Return the [x, y] coordinate for the center point of the cell that contains the specified text.  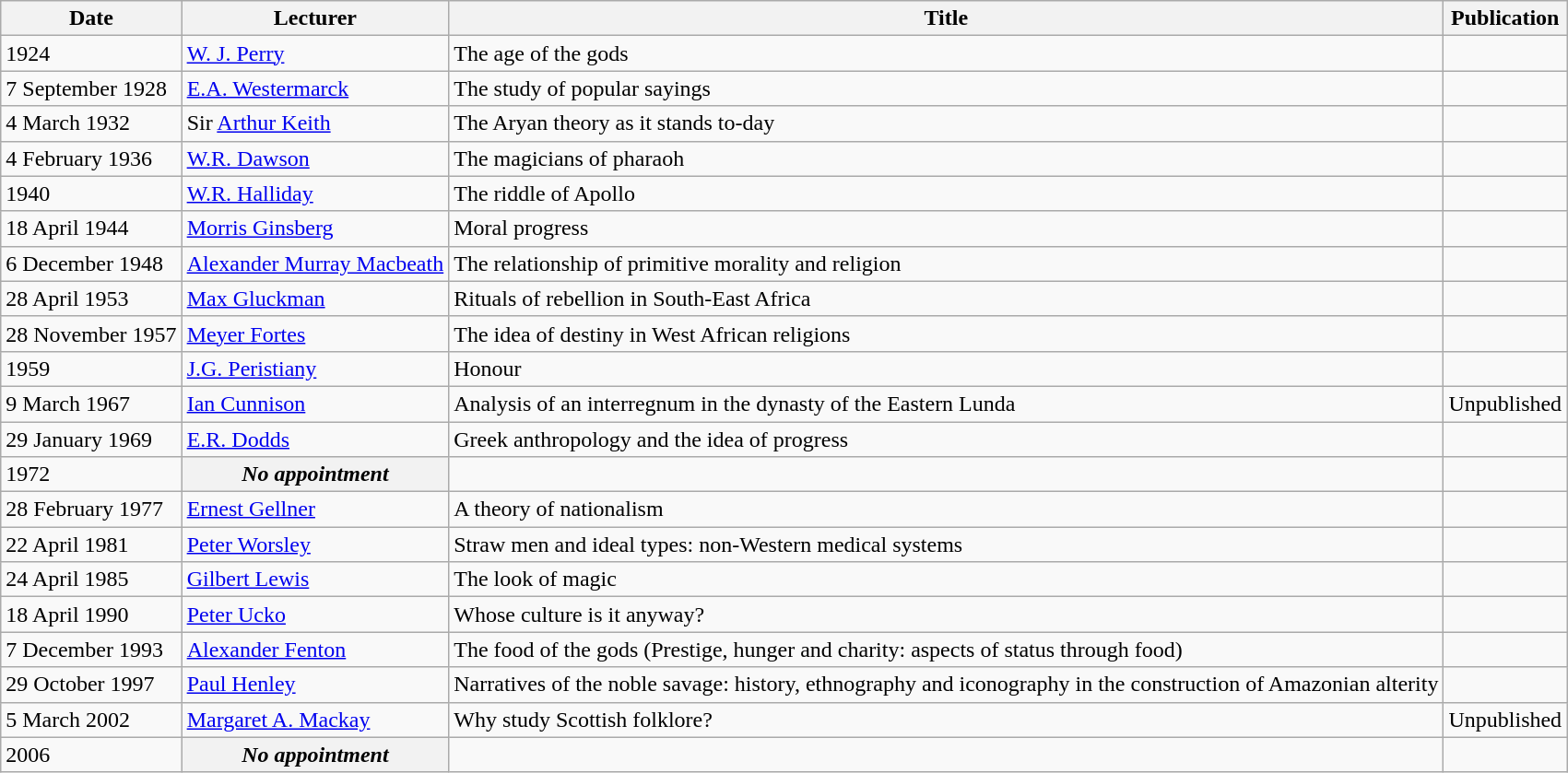
28 February 1977 [91, 509]
7 September 1928 [91, 88]
6 December 1948 [91, 264]
18 April 1990 [91, 615]
18 April 1944 [91, 228]
The look of magic [946, 580]
Straw men and ideal types: non-Western medical systems [946, 545]
The relationship of primitive morality and religion [946, 264]
1959 [91, 369]
Alexander Fenton [315, 650]
Moral progress [946, 228]
29 January 1969 [91, 439]
Peter Worsley [315, 545]
E.R. Dodds [315, 439]
Margaret A. Mackay [315, 720]
A theory of nationalism [946, 509]
The magicians of pharaoh [946, 158]
Gilbert Lewis [315, 580]
29 October 1997 [91, 685]
Greek anthropology and the idea of progress [946, 439]
Date [91, 18]
J.G. Peristiany [315, 369]
The food of the gods (Prestige, hunger and charity: aspects of status through food) [946, 650]
The age of the gods [946, 53]
9 March 1967 [91, 404]
The idea of destiny in West African religions [946, 334]
Alexander Murray Macbeath [315, 264]
The study of popular sayings [946, 88]
7 December 1993 [91, 650]
Meyer Fortes [315, 334]
22 April 1981 [91, 545]
1924 [91, 53]
Title [946, 18]
W.R. Halliday [315, 193]
Max Gluckman [315, 299]
Ernest Gellner [315, 509]
Paul Henley [315, 685]
4 March 1932 [91, 123]
W. J. Perry [315, 53]
2006 [91, 755]
Ian Cunnison [315, 404]
Lecturer [315, 18]
28 November 1957 [91, 334]
Publication [1505, 18]
The riddle of Apollo [946, 193]
Morris Ginsberg [315, 228]
Sir Arthur Keith [315, 123]
The Aryan theory as it stands to-day [946, 123]
Narratives of the noble savage: history, ethnography and iconography in the construction of Amazonian alterity [946, 685]
Honour [946, 369]
Whose culture is it anyway? [946, 615]
28 April 1953 [91, 299]
5 March 2002 [91, 720]
1940 [91, 193]
24 April 1985 [91, 580]
E.A. Westermarck [315, 88]
Analysis of an interregnum in the dynasty of the Eastern Lunda [946, 404]
Why study Scottish folklore? [946, 720]
Peter Ucko [315, 615]
1972 [91, 474]
Rituals of rebellion in South-East Africa [946, 299]
W.R. Dawson [315, 158]
4 February 1936 [91, 158]
